From the cell containing the given text, extract its center point as [x, y] coordinate. 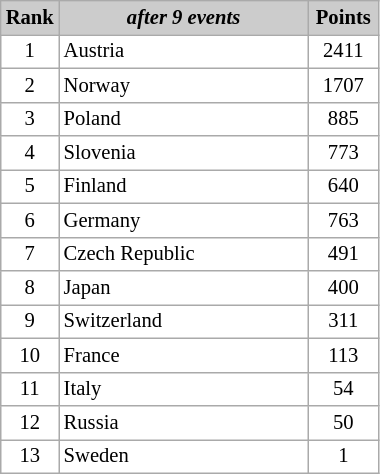
6 [30, 220]
13 [30, 456]
Czech Republic [184, 254]
Rank [30, 17]
7 [30, 254]
4 [30, 153]
763 [343, 220]
1707 [343, 85]
885 [343, 119]
773 [343, 153]
2411 [343, 51]
50 [343, 423]
Sweden [184, 456]
Italy [184, 389]
5 [30, 186]
10 [30, 355]
Russia [184, 423]
11 [30, 389]
8 [30, 287]
Slovenia [184, 153]
12 [30, 423]
9 [30, 321]
400 [343, 287]
Norway [184, 85]
Japan [184, 287]
311 [343, 321]
491 [343, 254]
3 [30, 119]
640 [343, 186]
France [184, 355]
54 [343, 389]
Austria [184, 51]
Finland [184, 186]
Switzerland [184, 321]
113 [343, 355]
Points [343, 17]
Poland [184, 119]
Germany [184, 220]
2 [30, 85]
after 9 events [184, 17]
